Search for the cell housing the specified text and yield its [X, Y] center coordinate. 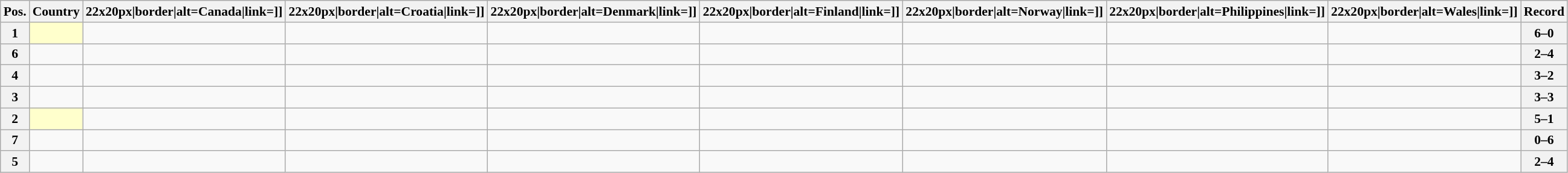
22x20px|border|alt=Finland|link=]] [802, 11]
1 [15, 33]
5–1 [1544, 119]
2 [15, 119]
0–6 [1544, 140]
7 [15, 140]
3 [15, 98]
6–0 [1544, 33]
Record [1544, 11]
22x20px|border|alt=Denmark|link=]] [594, 11]
22x20px|border|alt=Philippines|link=]] [1217, 11]
5 [15, 162]
22x20px|border|alt=Canada|link=]] [184, 11]
Country [56, 11]
3–2 [1544, 76]
6 [15, 54]
22x20px|border|alt=Croatia|link=]] [386, 11]
22x20px|border|alt=Wales|link=]] [1424, 11]
4 [15, 76]
3–3 [1544, 98]
22x20px|border|alt=Norway|link=]] [1005, 11]
Pos. [15, 11]
